Locate the cell with the specified text and output its [x, y] center coordinate. 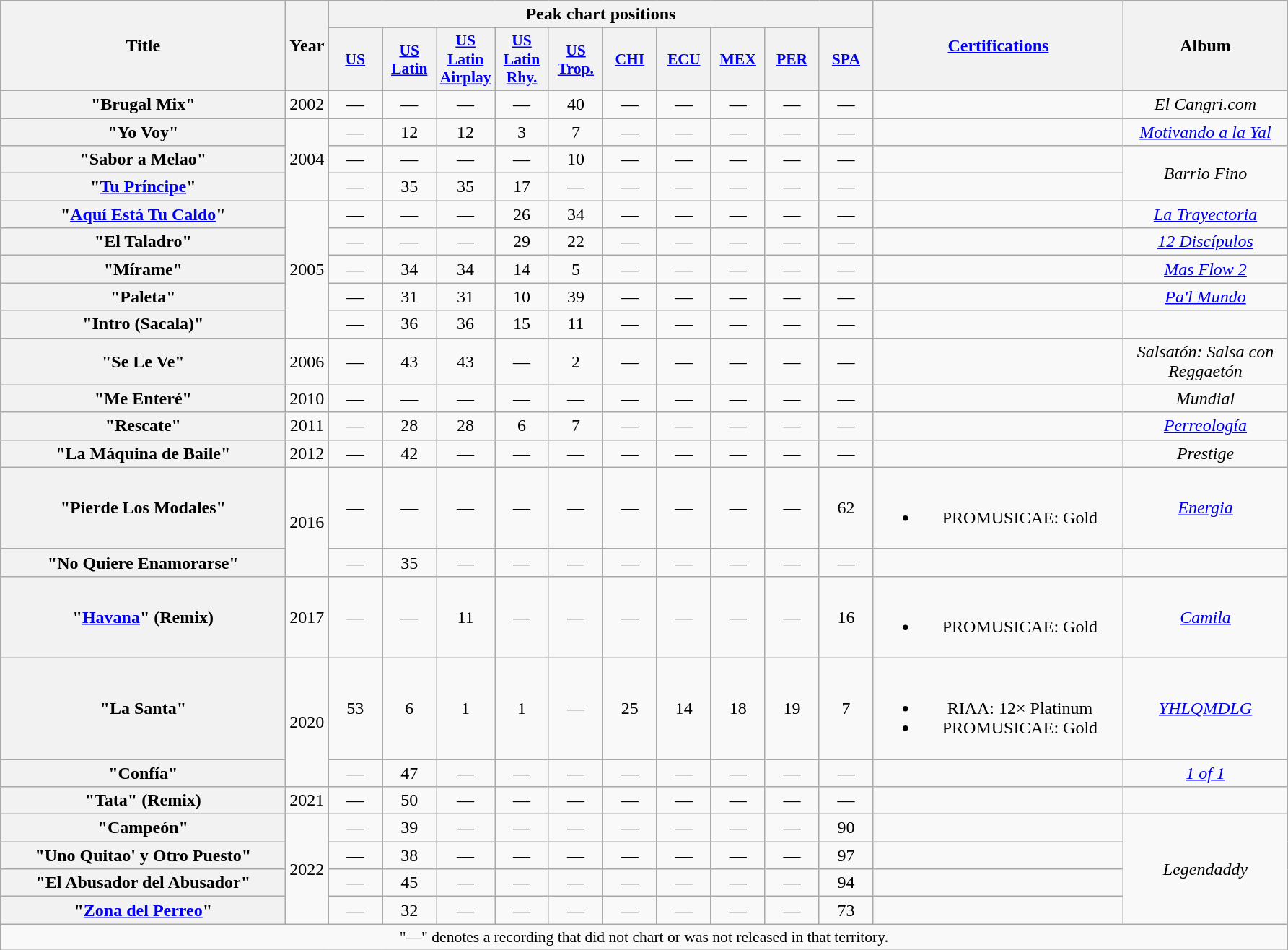
"Rescate" [143, 426]
12 Discípulos [1205, 242]
"El Taladro" [143, 242]
2006 [307, 361]
Mas Flow 2 [1205, 269]
Certifications [999, 46]
"Intro (Sacala)" [143, 324]
"Aquí Está Tu Caldo" [143, 214]
"Se Le Ve" [143, 361]
Perreología [1205, 426]
PER [792, 59]
"Campeón" [143, 828]
2020 [307, 722]
USTrop. [576, 59]
"Paleta" [143, 297]
90 [846, 828]
Motivando a la Yal [1205, 132]
RIAA: 12× Platinum PROMUSICAE: Gold [999, 708]
53 [355, 708]
Album [1205, 46]
Legendaddy [1205, 869]
18 [737, 708]
YHLQMDLG [1205, 708]
2022 [307, 869]
"Tu Príncipe" [143, 187]
"Pierde Los Modales" [143, 508]
USLatin [410, 59]
38 [410, 855]
73 [846, 910]
1 of 1 [1205, 773]
"La Máquina de Baile" [143, 453]
"Uno Quitao' y Otro Puesto" [143, 855]
2017 [307, 616]
"No Quiere Enamorarse" [143, 562]
17 [522, 187]
Year [307, 46]
MEX [737, 59]
15 [522, 324]
Barrio Fino [1205, 173]
"La Santa" [143, 708]
ECU [684, 59]
42 [410, 453]
2021 [307, 801]
"Mírame" [143, 269]
"Confía" [143, 773]
CHI [629, 59]
40 [576, 104]
25 [629, 708]
2002 [307, 104]
16 [846, 616]
Peak chart positions [600, 14]
"Havana" (Remix) [143, 616]
2005 [307, 269]
2016 [307, 521]
22 [576, 242]
"Zona del Perreo" [143, 910]
2012 [307, 453]
Energia [1205, 508]
Salsatón: Salsa con Reggaetón [1205, 361]
USLatinAirplay [466, 59]
"El Abusador del Abusador" [143, 883]
La Trayectoria [1205, 214]
El Cangri.com [1205, 104]
94 [846, 883]
45 [410, 883]
3 [522, 132]
"—" denotes a recording that did not chart or was not released in that territory. [644, 937]
2004 [307, 160]
US [355, 59]
Prestige [1205, 453]
"Brugal Mix" [143, 104]
2010 [307, 398]
97 [846, 855]
Title [143, 46]
USLatinRhy. [522, 59]
26 [522, 214]
"Yo Voy" [143, 132]
Camila [1205, 616]
2011 [307, 426]
Mundial [1205, 398]
62 [846, 508]
"Sabor a Melao" [143, 160]
5 [576, 269]
SPA [846, 59]
"Me Enteré" [143, 398]
50 [410, 801]
"Tata" (Remix) [143, 801]
Pa'l Mundo [1205, 297]
2 [576, 361]
47 [410, 773]
19 [792, 708]
32 [410, 910]
29 [522, 242]
